Identify which cell holds the provided text, then report its [X, Y] central coordinate. 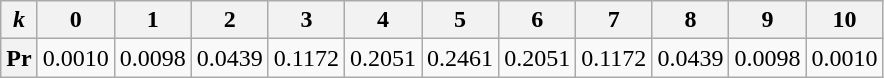
0 [76, 20]
1 [152, 20]
5 [460, 20]
7 [614, 20]
0.2461 [460, 58]
8 [690, 20]
10 [844, 20]
k [19, 20]
9 [768, 20]
3 [306, 20]
Pr [19, 58]
2 [230, 20]
6 [538, 20]
4 [382, 20]
